Return the (x, y) coordinate for the center point of the cell that contains the specified text.  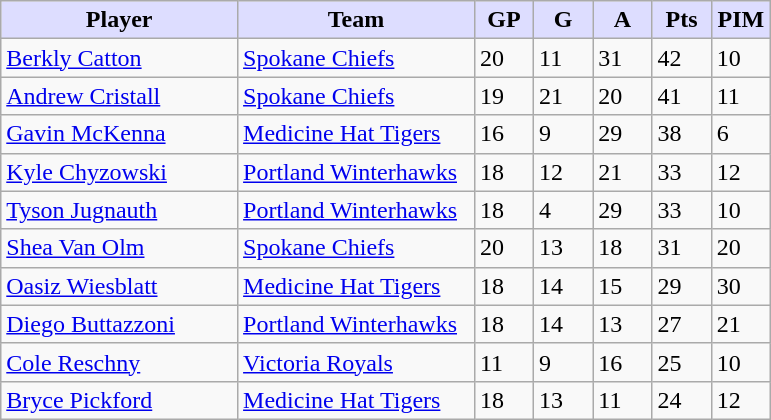
Pts (682, 20)
A (622, 20)
Kyle Chyzowski (120, 172)
Victoria Royals (356, 362)
27 (682, 324)
24 (682, 400)
25 (682, 362)
30 (740, 286)
15 (622, 286)
Cole Reschny (120, 362)
Bryce Pickford (120, 400)
Player (120, 20)
Oasiz Wiesblatt (120, 286)
PIM (740, 20)
41 (682, 96)
6 (740, 134)
4 (564, 210)
Berkly Catton (120, 58)
Team (356, 20)
42 (682, 58)
19 (504, 96)
Diego Buttazzoni (120, 324)
Tyson Jugnauth (120, 210)
Andrew Cristall (120, 96)
G (564, 20)
GP (504, 20)
Gavin McKenna (120, 134)
38 (682, 134)
Shea Van Olm (120, 248)
